Scan for the cell matching the given text and deliver its [X, Y] coordinate at center. 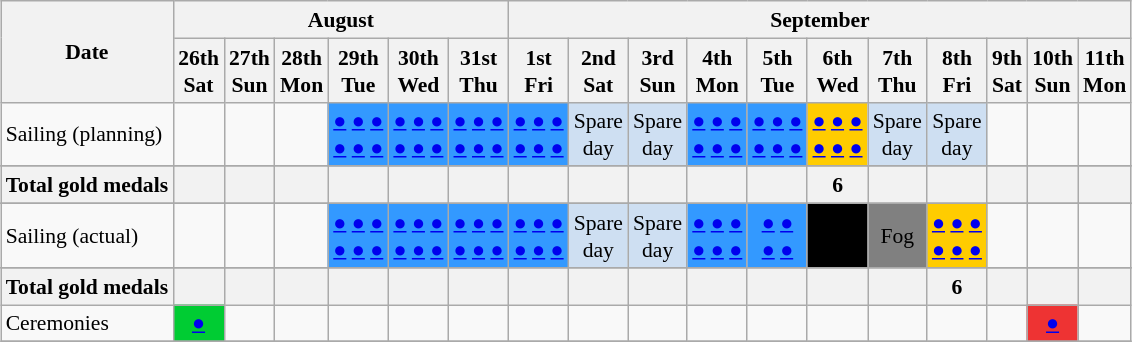
September [820, 20]
6thWed [837, 70]
27thSun [250, 70]
2ndSat [598, 70]
7thThu [898, 70]
● ●● ● [777, 235]
8thFri [957, 70]
Sailing (planning) [87, 134]
10thSun [1052, 70]
3rdSun [658, 70]
August [340, 20]
11thMon [1104, 70]
9thSat [1007, 70]
Ceremonies [87, 322]
Fog [898, 235]
28thMon [302, 70]
30thWed [418, 70]
5thTue [777, 70]
26thSat [198, 70]
4thMon [717, 70]
Date [87, 52]
1stFri [539, 70]
Sailing (actual) [87, 235]
29thTue [358, 70]
31stThu [478, 70]
